For the text-containing cell, return its midpoint in (X, Y) coordinate format. 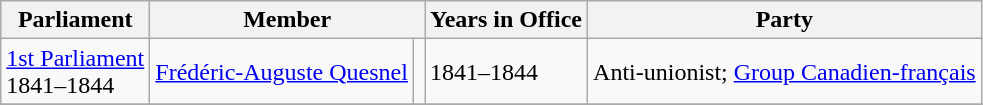
1st Parliament1841–1844 (76, 72)
Member (288, 20)
Years in Office (506, 20)
Frédéric-Auguste Quesnel (282, 72)
1841–1844 (506, 72)
Parliament (76, 20)
Party (785, 20)
Anti-unionist; Group Canadien-français (785, 72)
